Capture the cell that displays the provided text and extract its (X, Y) central coordinate. 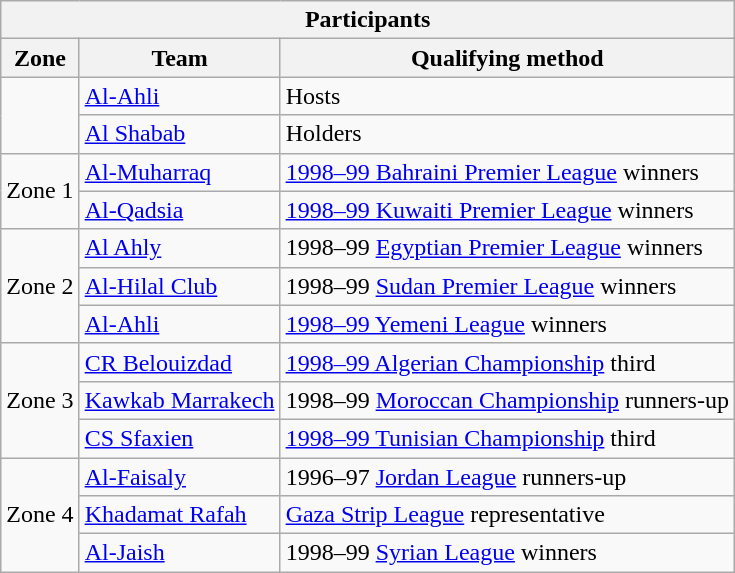
Gaza Strip League representative (507, 515)
1998–99 Bahraini Premier League winners (507, 172)
1998–99 Moroccan Championship runners-up (507, 400)
CS Sfaxien (180, 438)
Zone 4 (40, 515)
Al-Jaish (180, 553)
Al-Qadsia (180, 210)
1998–99 Syrian League winners (507, 553)
Participants (368, 20)
Hosts (507, 96)
1998–99 Sudan Premier League winners (507, 286)
1998–99 Tunisian Championship third (507, 438)
Al-Faisaly (180, 477)
Al Ahly (180, 248)
Zone 3 (40, 400)
1996–97 Jordan League runners-up (507, 477)
Al-Muharraq (180, 172)
Kawkab Marrakech (180, 400)
Al Shabab (180, 134)
CR Belouizdad (180, 362)
Zone 2 (40, 286)
1998–99 Yemeni League winners (507, 324)
1998–99 Egyptian Premier League winners (507, 248)
1998–99 Kuwaiti Premier League winners (507, 210)
Zone 1 (40, 191)
Zone (40, 58)
Al-Hilal Club (180, 286)
Holders (507, 134)
Team (180, 58)
1998–99 Algerian Championship third (507, 362)
Qualifying method (507, 58)
Khadamat Rafah (180, 515)
